Search for the cell housing the specified text and yield its (X, Y) center coordinate. 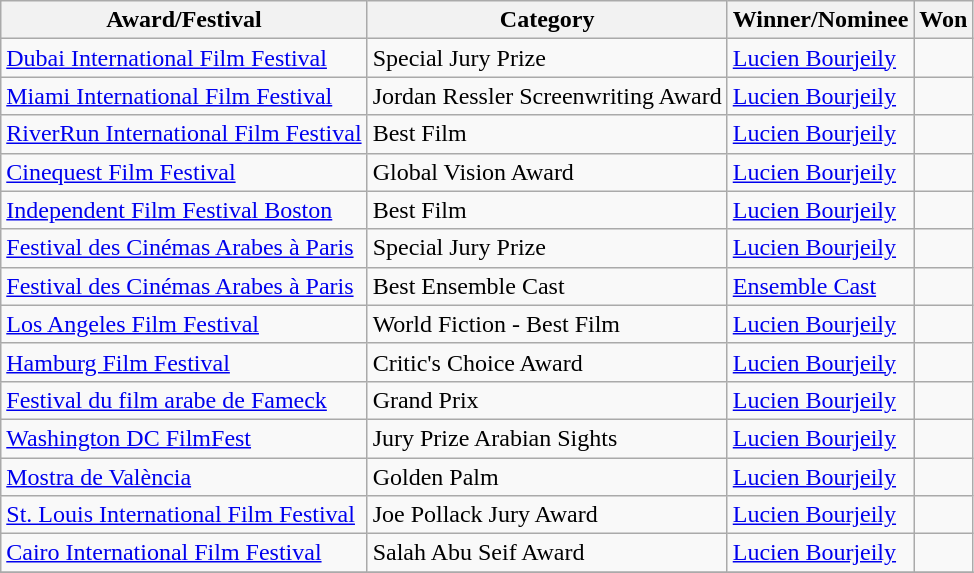
Grand Prix (547, 400)
Miami International Film Festival (184, 96)
Ensemble Cast (820, 286)
Independent Film Festival Boston (184, 210)
Won (944, 20)
Best Ensemble Cast (547, 286)
Festival du film arabe de Fameck (184, 400)
World Fiction - Best Film (547, 324)
Cinequest Film Festival (184, 172)
Mostra de València (184, 477)
Critic's Choice Award (547, 362)
St. Louis International Film Festival (184, 515)
Award/Festival (184, 20)
Joe Pollack Jury Award (547, 515)
Hamburg Film Festival (184, 362)
Winner/Nominee (820, 20)
Los Angeles Film Festival (184, 324)
Golden Palm (547, 477)
Dubai International Film Festival (184, 58)
Washington DC FilmFest (184, 438)
RiverRun International Film Festival (184, 134)
Global Vision Award (547, 172)
Category (547, 20)
Cairo International Film Festival (184, 553)
Salah Abu Seif Award (547, 553)
Jury Prize Arabian Sights (547, 438)
Jordan Ressler Screenwriting Award (547, 96)
